Pinpoint the cell where the given text exists, returning its (x, y) midpoint coordinate. 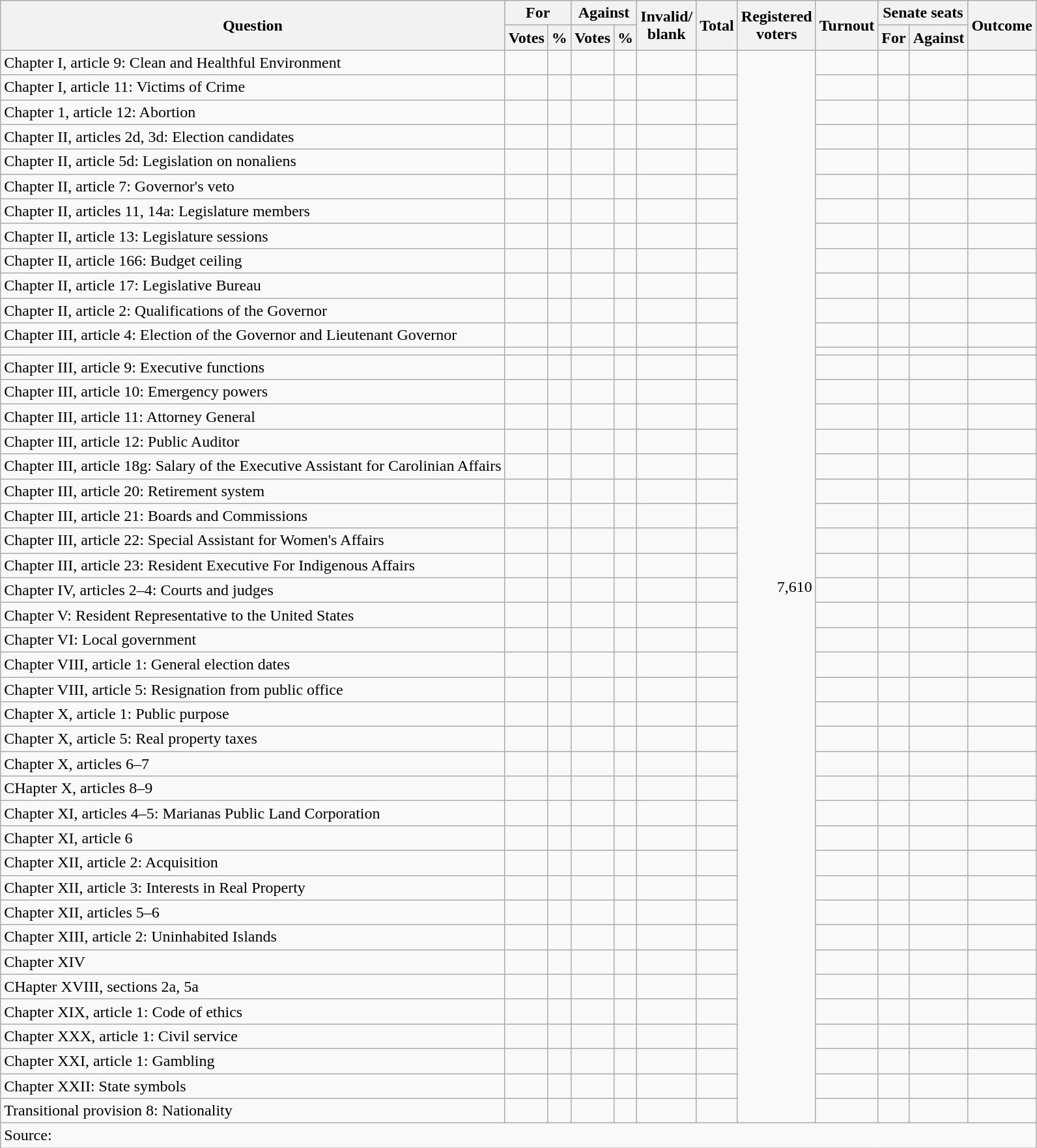
Chapter X, article 5: Real property taxes (253, 739)
CHapter XVIII, sections 2a, 5a (253, 987)
7,610 (776, 587)
Chapter II, articles 11, 14a: Legislature members (253, 211)
Chapter XIII, article 2: Uninhabited Islands (253, 937)
Chapter II, article 2: Qualifications of the Governor (253, 311)
Question (253, 25)
Registeredvoters (776, 25)
Chapter I, article 11: Victims of Crime (253, 87)
Chapter X, articles 6–7 (253, 764)
Chapter III, article 22: Special Assistant for Women's Affairs (253, 540)
Chapter II, articles 2d, 3d: Election candidates (253, 137)
Chapter II, article 13: Legislature sessions (253, 236)
Chapter III, article 11: Attorney General (253, 417)
Chapter VIII, article 5: Resignation from public office (253, 690)
Chapter III, article 12: Public Auditor (253, 441)
Chapter III, article 20: Retirement system (253, 491)
Chapter IV, articles 2–4: Courts and judges (253, 590)
Chapter XIX, article 1: Code of ethics (253, 1011)
Chapter III, article 4: Election of the Governor and Lieutenant Governor (253, 335)
Chapter XXI, article 1: Gambling (253, 1061)
Chapter V: Resident Representative to the United States (253, 615)
Chapter XXX, article 1: Civil service (253, 1036)
Chapter XII, article 2: Acquisition (253, 863)
Source: (518, 1136)
Total (717, 25)
Senate seats (923, 13)
Chapter XI, articles 4–5: Marianas Public Land Corporation (253, 813)
Chapter 1, article 12: Abortion (253, 112)
Chapter XIV (253, 962)
Chapter III, article 9: Executive functions (253, 367)
Turnout (847, 25)
Chapter II, article 166: Budget ceiling (253, 260)
Chapter XXII: State symbols (253, 1085)
Chapter VIII, article 1: General election dates (253, 664)
Chapter III, article 23: Resident Executive For Indigenous Affairs (253, 565)
Chapter III, article 18g: Salary of the Executive Assistant for Carolinian Affairs (253, 466)
CHapter X, articles 8–9 (253, 789)
Chapter X, article 1: Public purpose (253, 714)
Chapter II, article 17: Legislative Bureau (253, 285)
Chapter I, article 9: Clean and Healthful Environment (253, 63)
Outcome (1002, 25)
Chapter III, article 21: Boards and Commissions (253, 516)
Chapter III, article 10: Emergency powers (253, 392)
Chapter II, article 7: Governor's veto (253, 186)
Chapter II, article 5d: Legislation on nonaliens (253, 161)
Chapter XII, article 3: Interests in Real Property (253, 888)
Chapter VI: Local government (253, 639)
Chapter XI, article 6 (253, 838)
Transitional provision 8: Nationality (253, 1111)
Invalid/blank (667, 25)
Chapter XII, articles 5–6 (253, 912)
